Capture the cell that displays the provided text and extract its (X, Y) central coordinate. 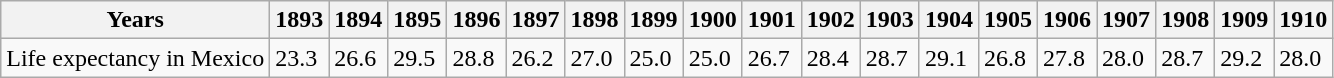
29.2 (1244, 58)
1896 (476, 20)
Life expectancy in Mexico (136, 58)
1900 (712, 20)
1909 (1244, 20)
1907 (1126, 20)
27.0 (594, 58)
1901 (772, 20)
Years (136, 20)
1906 (1068, 20)
1897 (536, 20)
29.1 (948, 58)
1908 (1186, 20)
1910 (1304, 20)
1904 (948, 20)
23.3 (300, 58)
1903 (890, 20)
1895 (418, 20)
28.4 (830, 58)
1893 (300, 20)
27.8 (1068, 58)
29.5 (418, 58)
1905 (1008, 20)
1899 (654, 20)
26.2 (536, 58)
1902 (830, 20)
1898 (594, 20)
28.8 (476, 58)
26.6 (358, 58)
26.7 (772, 58)
26.8 (1008, 58)
1894 (358, 20)
